Determine the (x, y) coordinate at the center of the cell enclosing the given text.  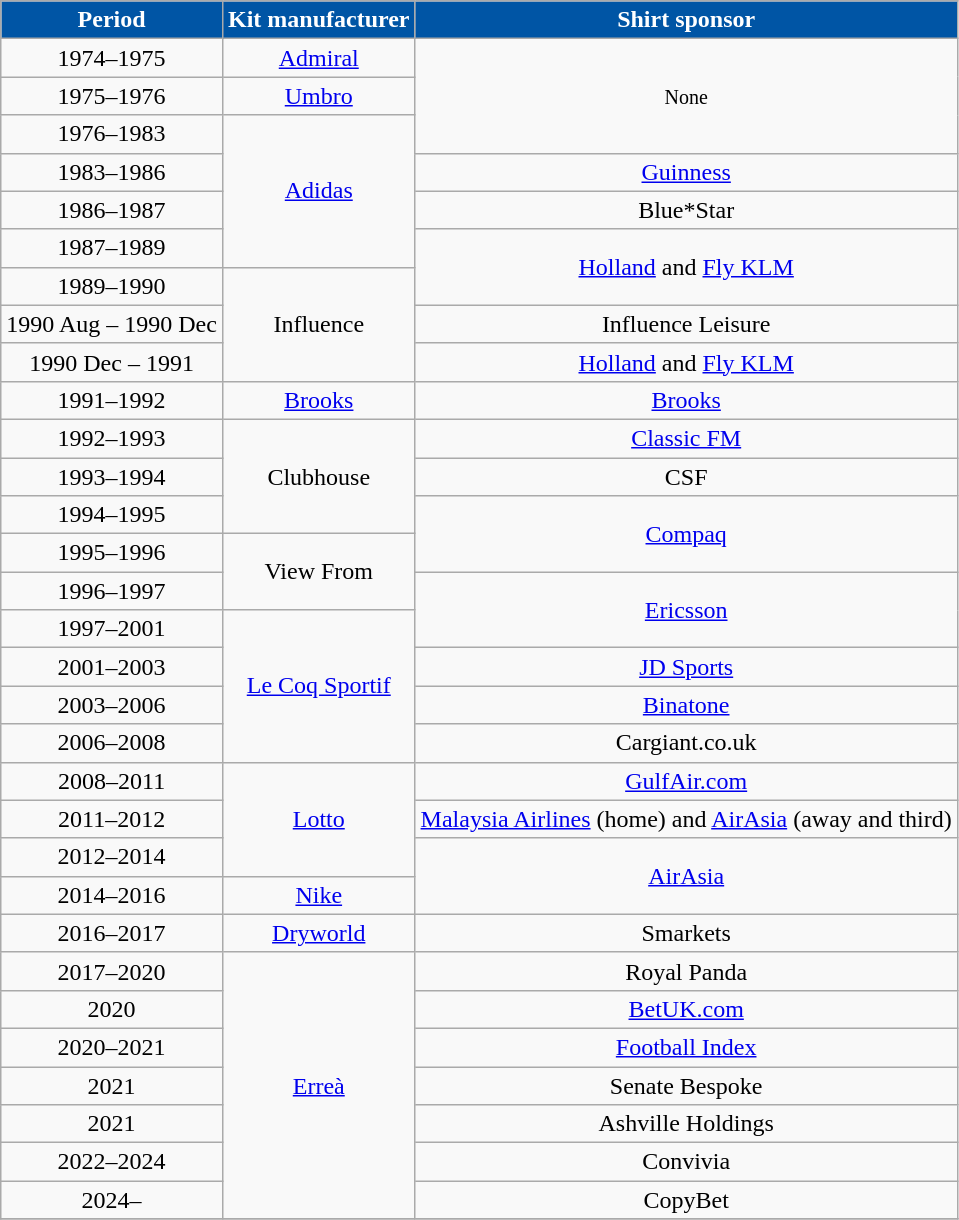
Malaysia Airlines (home) and AirAsia (away and third) (686, 819)
1987–1989 (112, 248)
Compaq (686, 534)
View From (318, 572)
Binatone (686, 705)
1993–1994 (112, 477)
1995–1996 (112, 553)
BetUK.com (686, 1009)
1994–1995 (112, 515)
2014–2016 (112, 895)
Classic FM (686, 438)
2020 (112, 1009)
Cargiant.co.uk (686, 743)
Period (112, 20)
Clubhouse (318, 476)
2012–2014 (112, 857)
Admiral (318, 58)
Senate Bespoke (686, 1085)
Blue*Star (686, 210)
Le Coq Sportif (318, 686)
2016–2017 (112, 933)
1992–1993 (112, 438)
JD Sports (686, 667)
1976–1983 (112, 134)
2001–2003 (112, 667)
Erreà (318, 1085)
CopyBet (686, 1200)
1989–1990 (112, 286)
Smarkets (686, 933)
AirAsia (686, 876)
GulfAir.com (686, 781)
1997–2001 (112, 629)
1996–1997 (112, 591)
CSF (686, 477)
Dryworld (318, 933)
None (686, 96)
Nike (318, 895)
1991–1992 (112, 400)
Kit manufacturer (318, 20)
1990 Aug – 1990 Dec (112, 324)
1990 Dec – 1991 (112, 362)
Royal Panda (686, 971)
1986–1987 (112, 210)
Football Index (686, 1047)
Shirt sponsor (686, 20)
Influence Leisure (686, 324)
2006–2008 (112, 743)
Lotto (318, 819)
2022–2024 (112, 1162)
Ericsson (686, 610)
2003–2006 (112, 705)
2017–2020 (112, 971)
2024– (112, 1200)
2011–2012 (112, 819)
Influence (318, 324)
Ashville Holdings (686, 1124)
Adidas (318, 191)
1983–1986 (112, 172)
Convivia (686, 1162)
2008–2011 (112, 781)
1974–1975 (112, 58)
2020–2021 (112, 1047)
1975–1976 (112, 96)
Guinness (686, 172)
Umbro (318, 96)
